Provide the (x, y) coordinate of the cell's center where the given text is located.  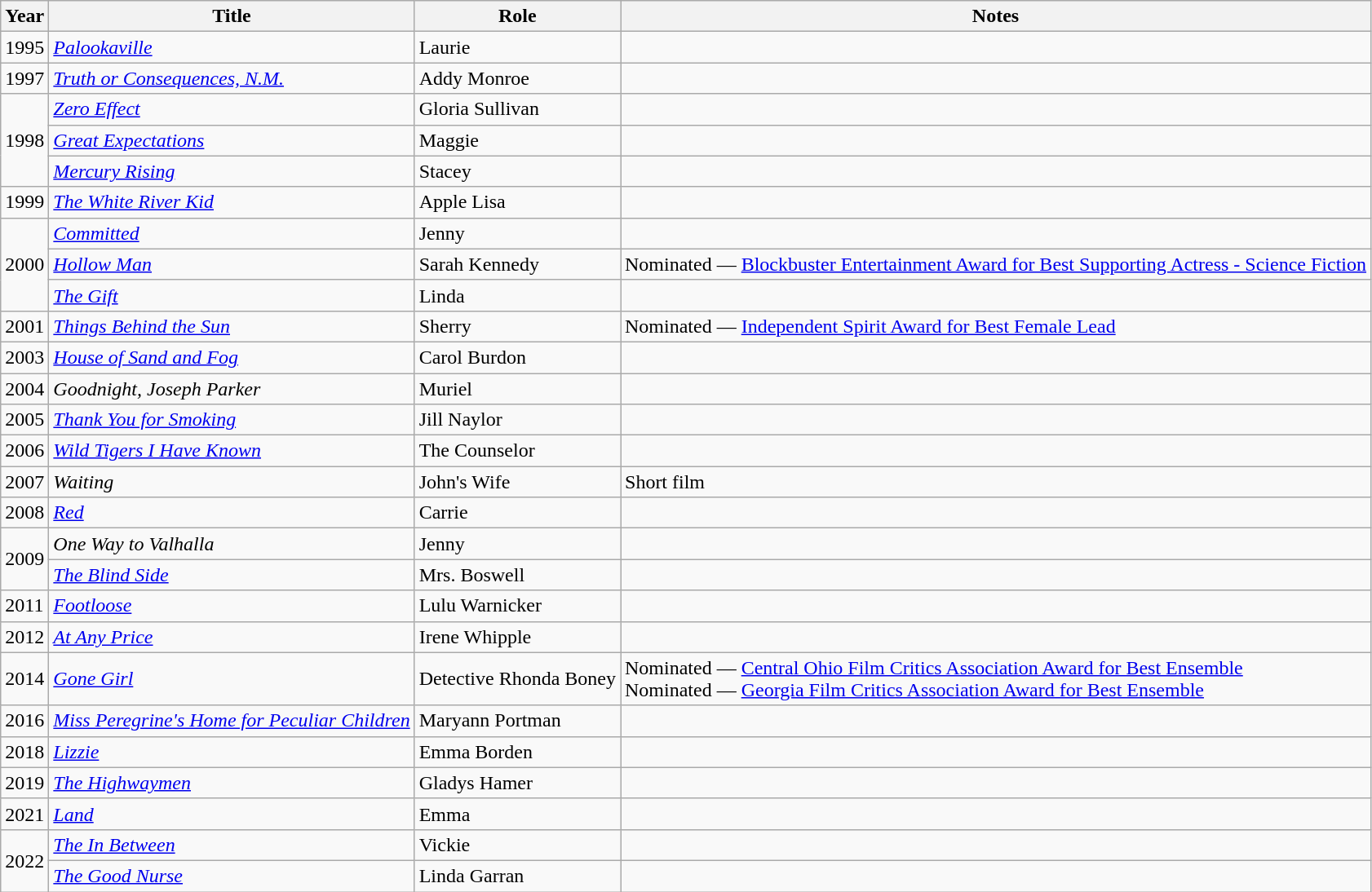
Gladys Hamer (517, 783)
Lizzie (232, 752)
Linda Garran (517, 876)
Carol Burdon (517, 357)
2019 (24, 783)
Irene Whipple (517, 637)
Things Behind the Sun (232, 326)
Footloose (232, 606)
2001 (24, 326)
2006 (24, 451)
Addy Monroe (517, 78)
1999 (24, 202)
Committed (232, 233)
Detective Rhonda Boney (517, 678)
The Gift (232, 295)
Red (232, 513)
The In Between (232, 845)
Lulu Warnicker (517, 606)
Miss Peregrine's Home for Peculiar Children (232, 721)
Short film (995, 482)
2022 (24, 860)
Sarah Kennedy (517, 264)
2016 (24, 721)
Emma Borden (517, 752)
Great Expectations (232, 140)
Hollow Man (232, 264)
Mrs. Boswell (517, 575)
Maryann Portman (517, 721)
2000 (24, 264)
2014 (24, 678)
Year (24, 16)
At Any Price (232, 637)
Notes (995, 16)
1998 (24, 140)
2011 (24, 606)
Goodnight, Joseph Parker (232, 389)
Nominated — Blockbuster Entertainment Award for Best Supporting Actress - Science Fiction (995, 264)
1997 (24, 78)
Title (232, 16)
John's Wife (517, 482)
2004 (24, 389)
Truth or Consequences, N.M. (232, 78)
House of Sand and Fog (232, 357)
Waiting (232, 482)
Nominated — Independent Spirit Award for Best Female Lead (995, 326)
The Highwaymen (232, 783)
The Good Nurse (232, 876)
2008 (24, 513)
2012 (24, 637)
Emma (517, 814)
Sherry (517, 326)
The White River Kid (232, 202)
Zero Effect (232, 109)
2018 (24, 752)
Carrie (517, 513)
Role (517, 16)
Wild Tigers I Have Known (232, 451)
2021 (24, 814)
Stacey (517, 171)
Land (232, 814)
2003 (24, 357)
Muriel (517, 389)
Mercury Rising (232, 171)
Jill Naylor (517, 420)
2005 (24, 420)
Apple Lisa (517, 202)
2007 (24, 482)
Palookaville (232, 47)
Gone Girl (232, 678)
Vickie (517, 845)
Nominated — Central Ohio Film Critics Association Award for Best EnsembleNominated — Georgia Film Critics Association Award for Best Ensemble (995, 678)
One Way to Valhalla (232, 544)
Maggie (517, 140)
The Counselor (517, 451)
Gloria Sullivan (517, 109)
Thank You for Smoking (232, 420)
Linda (517, 295)
2009 (24, 559)
The Blind Side (232, 575)
Laurie (517, 47)
1995 (24, 47)
